Output the (x, y) coordinate of the center of the cell containing the given text.  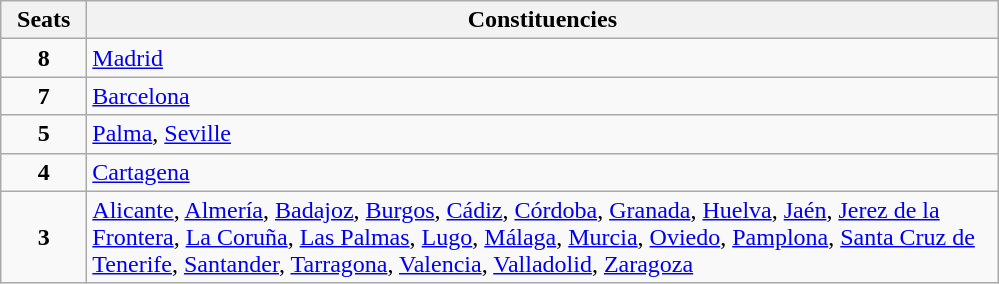
Madrid (542, 58)
Barcelona (542, 96)
Cartagena (542, 172)
7 (44, 96)
5 (44, 134)
3 (44, 237)
8 (44, 58)
Constituencies (542, 20)
Seats (44, 20)
4 (44, 172)
Palma, Seville (542, 134)
